Find where the given text appears and provide that cell's center as [x, y] coordinate. 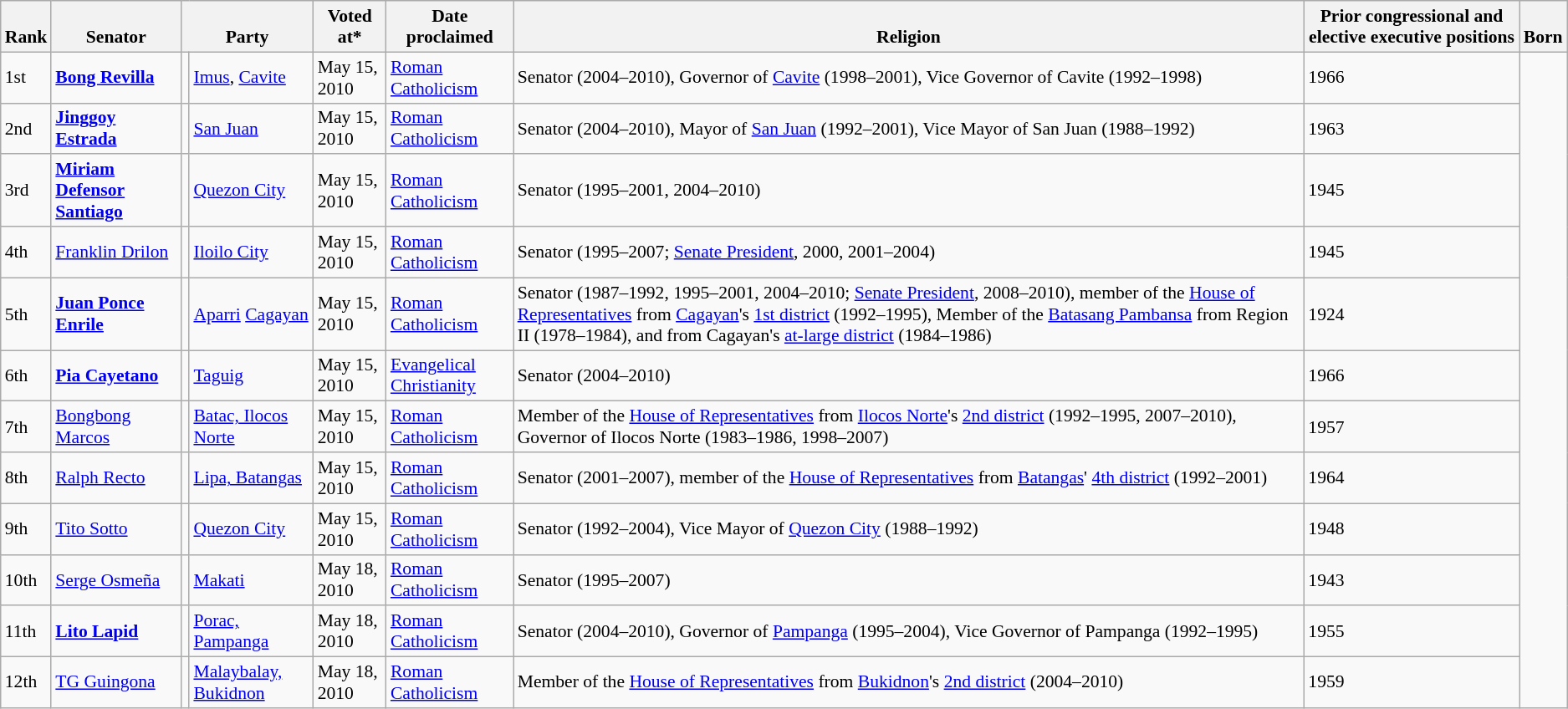
Evangelical Christianity [450, 376]
Senator (2001–2007), member of the House of Representatives from Batangas' 4th district (1992–2001) [909, 478]
Party [247, 27]
Aparri Cagayan [251, 314]
Senator (2004–2010) [909, 376]
Serge Osmeña [115, 580]
Member of the House of Representatives from Ilocos Norte's 2nd district (1992–1995, 2007–2010), Governor of Ilocos Norte (1983–1986, 1998–2007) [909, 426]
Iloilo City [251, 252]
4th [27, 252]
8th [27, 478]
1963 [1412, 129]
Taguig [251, 376]
1st [27, 77]
Lito Lapid [115, 632]
1948 [1412, 528]
3rd [27, 191]
Senator (2004–2010), Mayor of San Juan (1992–2001), Vice Mayor of San Juan (1988–1992) [909, 129]
Senator (1995–2007) [909, 580]
Malaybalay, Bukidnon [251, 682]
10th [27, 580]
7th [27, 426]
Senator [115, 27]
1957 [1412, 426]
Tito Sotto [115, 528]
Lipa, Batangas [251, 478]
Religion [909, 27]
Pia Cayetano [115, 376]
Senator (1995–2001, 2004–2010) [909, 191]
Rank [27, 27]
1955 [1412, 632]
2nd [27, 129]
Member of the House of Representatives from Bukidnon's 2nd district (2004–2010) [909, 682]
Senator (1992–2004), Vice Mayor of Quezon City (1988–1992) [909, 528]
TG Guingona [115, 682]
Juan Ponce Enrile [115, 314]
Senator (2004–2010), Governor of Cavite (1998–2001), Vice Governor of Cavite (1992–1998) [909, 77]
1943 [1412, 580]
12th [27, 682]
6th [27, 376]
1964 [1412, 478]
Senator (2004–2010), Governor of Pampanga (1995–2004), Vice Governor of Pampanga (1992–1995) [909, 632]
Prior congressional and elective executive positions [1412, 27]
San Juan [251, 129]
Born [1544, 27]
Batac, Ilocos Norte [251, 426]
Senator (1995–2007; Senate President, 2000, 2001–2004) [909, 252]
Franklin Drilon [115, 252]
Miriam Defensor Santiago [115, 191]
5th [27, 314]
9th [27, 528]
Voted at* [350, 27]
11th [27, 632]
Makati [251, 580]
Imus, Cavite [251, 77]
Jinggoy Estrada [115, 129]
Bongbong Marcos [115, 426]
1924 [1412, 314]
1959 [1412, 682]
Date proclaimed [450, 27]
Porac, Pampanga [251, 632]
Ralph Recto [115, 478]
Bong Revilla [115, 77]
